Return [X, Y] of the center of cell containing provided text 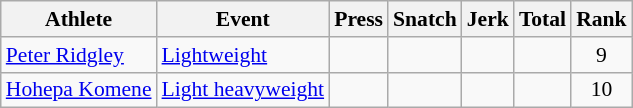
Event [244, 19]
Lightweight [244, 55]
10 [602, 90]
Press [358, 19]
Rank [602, 19]
Total [542, 19]
Athlete [79, 19]
Hohepa Komene [79, 90]
9 [602, 55]
Peter Ridgley [79, 55]
Snatch [425, 19]
Jerk [488, 19]
Light heavyweight [244, 90]
